Pinpoint the cell where the given text exists, returning its (x, y) midpoint coordinate. 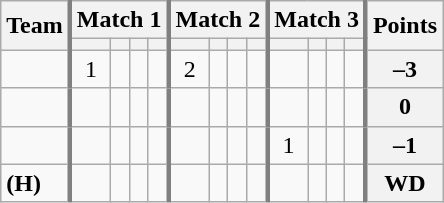
Match 2 (218, 20)
2 (188, 69)
Match 3 (316, 20)
0 (404, 107)
–3 (404, 69)
–1 (404, 145)
(H) (36, 183)
Team (36, 26)
Points (404, 26)
WD (404, 183)
Match 1 (120, 20)
